Identify which cell holds the provided text, then report its (X, Y) central coordinate. 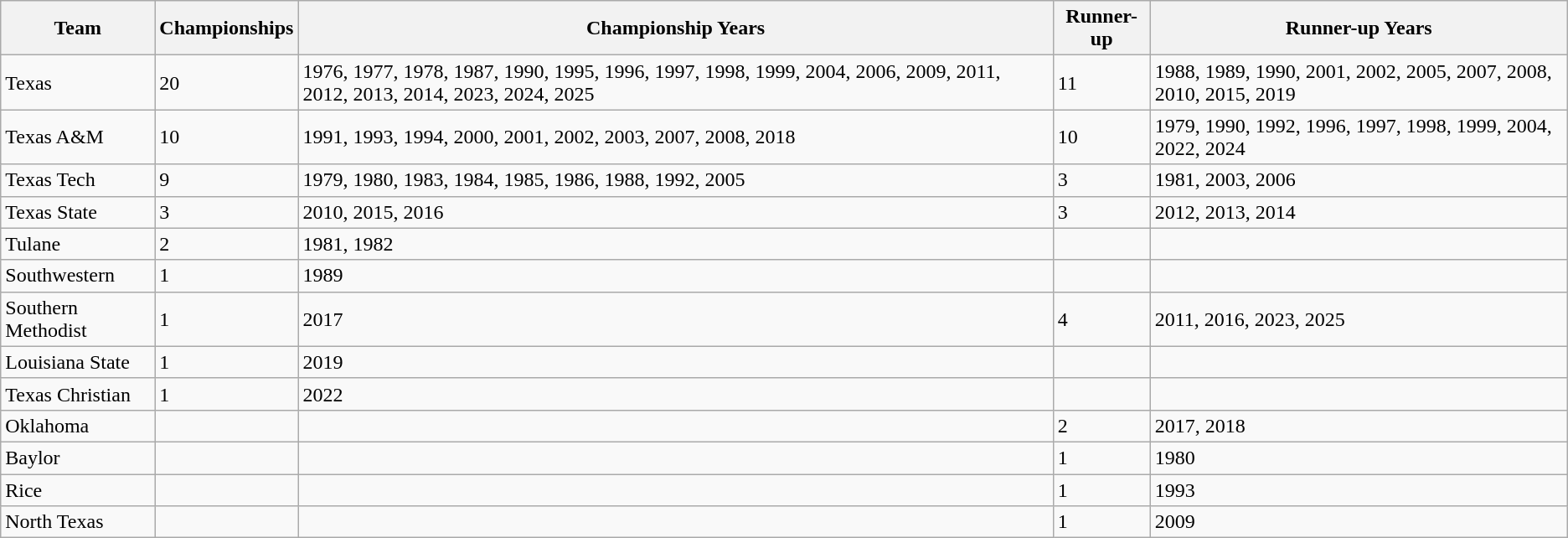
2012, 2013, 2014 (1359, 212)
Louisiana State (78, 362)
4 (1101, 318)
Rice (78, 490)
1981, 2003, 2006 (1359, 180)
Runner-up Years (1359, 28)
2022 (675, 394)
Texas Tech (78, 180)
2017 (675, 318)
Southwestern (78, 276)
Tulane (78, 244)
Baylor (78, 458)
20 (226, 82)
1979, 1980, 1983, 1984, 1985, 1986, 1988, 1992, 2005 (675, 180)
1991, 1993, 1994, 2000, 2001, 2002, 2003, 2007, 2008, 2018 (675, 137)
2017, 2018 (1359, 426)
Texas Christian (78, 394)
1976, 1977, 1978, 1987, 1990, 1995, 1996, 1997, 1998, 1999, 2004, 2006, 2009, 2011, 2012, 2013, 2014, 2023, 2024, 2025 (675, 82)
Texas A&M (78, 137)
1979, 1990, 1992, 1996, 1997, 1998, 1999, 2004, 2022, 2024 (1359, 137)
Championship Years (675, 28)
2010, 2015, 2016 (675, 212)
Southern Methodist (78, 318)
Team (78, 28)
Championships (226, 28)
Runner-up (1101, 28)
1993 (1359, 490)
1980 (1359, 458)
Oklahoma (78, 426)
9 (226, 180)
Texas State (78, 212)
2009 (1359, 522)
11 (1101, 82)
Texas (78, 82)
2011, 2016, 2023, 2025 (1359, 318)
1988, 1989, 1990, 2001, 2002, 2005, 2007, 2008, 2010, 2015, 2019 (1359, 82)
1981, 1982 (675, 244)
North Texas (78, 522)
1989 (675, 276)
2019 (675, 362)
